Capture the cell that displays the provided text and extract its (x, y) central coordinate. 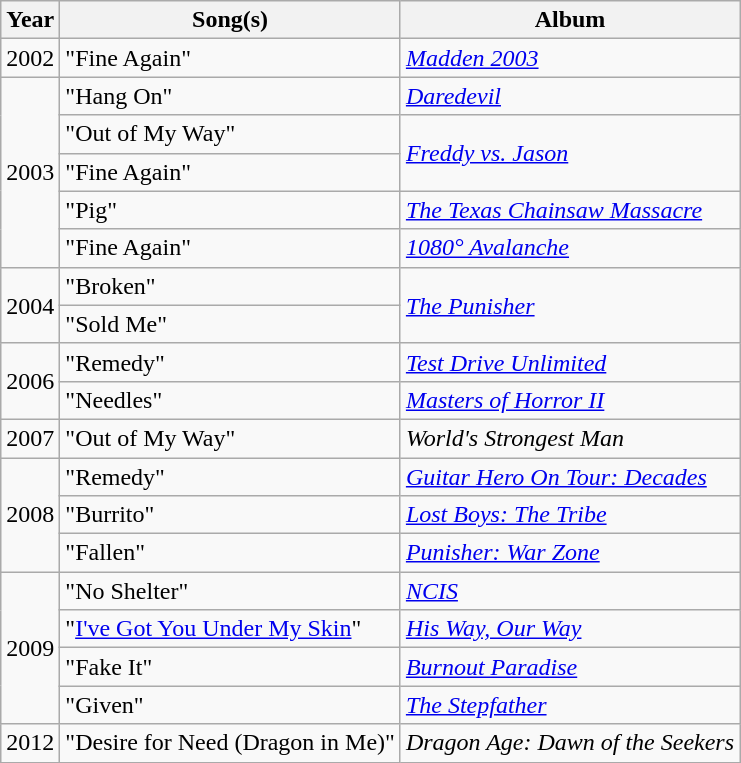
"Sold Me" (230, 324)
2007 (30, 438)
Dragon Age: Dawn of the Seekers (570, 743)
The Stepfather (570, 705)
"Pig" (230, 210)
His Way, Our Way (570, 629)
2002 (30, 58)
Album (570, 20)
"Burrito" (230, 515)
2006 (30, 381)
NCIS (570, 591)
"Hang On" (230, 96)
1080° Avalanche (570, 248)
2008 (30, 515)
2004 (30, 305)
Masters of Horror II (570, 400)
The Punisher (570, 305)
Guitar Hero On Tour: Decades (570, 477)
The Texas Chainsaw Massacre (570, 210)
Test Drive Unlimited (570, 362)
Year (30, 20)
"Broken" (230, 286)
2009 (30, 648)
Freddy vs. Jason (570, 153)
"Desire for Need (Dragon in Me)" (230, 743)
Punisher: War Zone (570, 553)
"Given" (230, 705)
Burnout Paradise (570, 667)
Song(s) (230, 20)
Lost Boys: The Tribe (570, 515)
Daredevil (570, 96)
"Fallen" (230, 553)
"Fake It" (230, 667)
2003 (30, 172)
"I've Got You Under My Skin" (230, 629)
World's Strongest Man (570, 438)
"Needles" (230, 400)
2012 (30, 743)
"No Shelter" (230, 591)
Madden 2003 (570, 58)
